Detect which cell encompasses the target text, then output its [X, Y] center coordinate. 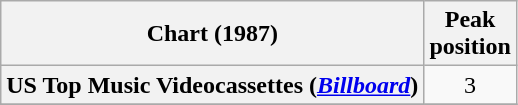
US Top Music Videocassettes (Billboard) [212, 85]
3 [470, 85]
Chart (1987) [212, 34]
Peakposition [470, 34]
